Detect which cell encompasses the target text, then output its [X, Y] center coordinate. 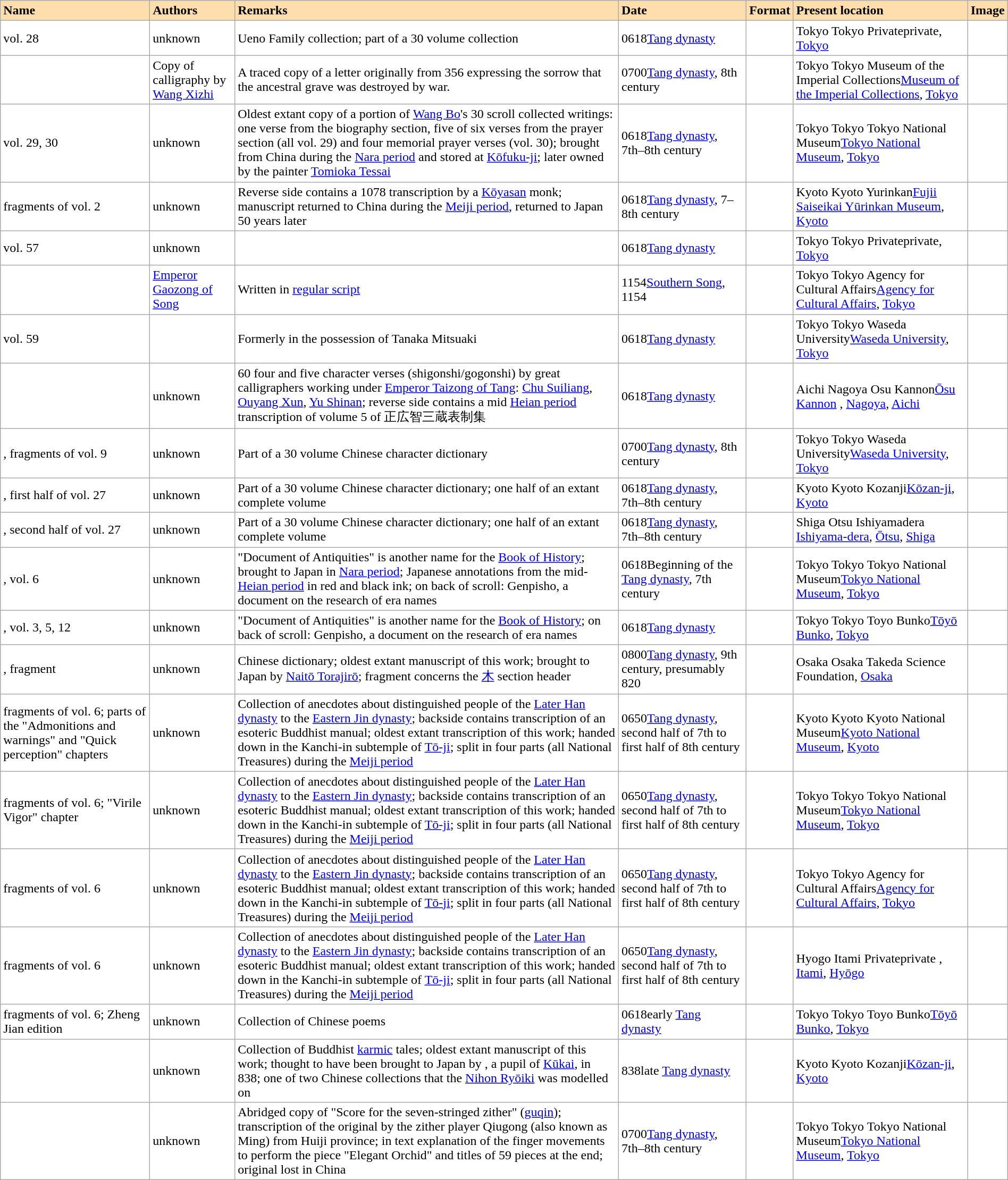
Kyoto Kyoto YurinkanFujii Saiseikai Yūrinkan Museum, Kyoto [880, 206]
Ueno Family collection; part of a 30 volume collection [427, 38]
vol. 29, 30 [75, 143]
Part of a 30 volume Chinese character dictionary [427, 453]
, vol. 6 [75, 578]
Aichi Nagoya Osu KannonŌsu Kannon , Nagoya, Aichi [880, 396]
fragments of vol. 6; "Virile Vigor" chapter [75, 810]
Reverse side contains a 1078 transcription by a Kōyasan monk; manuscript returned to China during the Meiji period, returned to Japan 50 years later [427, 206]
, vol. 3, 5, 12 [75, 627]
fragments of vol. 6; Zheng Jian edition [75, 1022]
Tokyo Tokyo Museum of the Imperial CollectionsMuseum of the Imperial Collections, Tokyo [880, 80]
Osaka Osaka Takeda Science Foundation, Osaka [880, 669]
, second half of vol. 27 [75, 529]
Chinese dictionary; oldest extant manuscript of this work; brought to Japan by Naitō Torajirō; fragment concerns the 木 section header [427, 669]
Shiga Otsu Ishiyamadera Ishiyama-dera, Ōtsu, Shiga [880, 529]
Written in regular script [427, 290]
vol. 57 [75, 248]
0618Beginning of the Tang dynasty, 7th century [682, 578]
Name [75, 11]
Present location [880, 11]
vol. 59 [75, 339]
1154Southern Song, 1154 [682, 290]
0800Tang dynasty, 9th century, presumably 820 [682, 669]
0618Tang dynasty, 7–8th century [682, 206]
Hyogo Itami Privateprivate , Itami, Hyōgo [880, 965]
fragments of vol. 6; parts of the "Admonitions and warnings" and "Quick perception" chapters [75, 732]
Remarks [427, 11]
Formerly in the possession of Tanaka Mitsuaki [427, 339]
0700Tang dynasty, 7th–8th century [682, 1141]
Authors [192, 11]
Image [988, 11]
Copy of calligraphy by Wang Xizhi [192, 80]
vol. 28 [75, 38]
0618early Tang dynasty [682, 1022]
Date [682, 11]
fragments of vol. 2 [75, 206]
Kyoto Kyoto Kyoto National MuseumKyoto National Museum, Kyoto [880, 732]
, first half of vol. 27 [75, 495]
A traced copy of a letter originally from 356 expressing the sorrow that the ancestral grave was destroyed by war. [427, 80]
Emperor Gaozong of Song [192, 290]
Format [770, 11]
, fragment [75, 669]
Collection of Chinese poems [427, 1022]
838late Tang dynasty [682, 1071]
, fragments of vol. 9 [75, 453]
"Document of Antiquities" is another name for the Book of History; on back of scroll: Genpisho, a document on the research of era names [427, 627]
